Identify which cell holds the provided text, then report its (x, y) central coordinate. 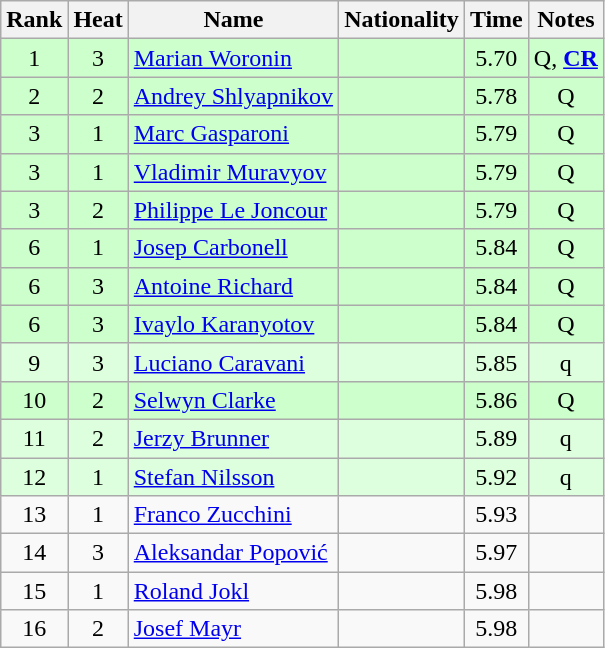
5.89 (496, 438)
13 (34, 515)
5.97 (496, 553)
9 (34, 362)
12 (34, 477)
5.86 (496, 400)
Franco Zucchini (233, 515)
Andrey Shlyapnikov (233, 96)
Antoine Richard (233, 286)
Notes (566, 20)
Marian Woronin (233, 58)
5.85 (496, 362)
14 (34, 553)
Q, CR (566, 58)
Aleksandar Popović (233, 553)
Josep Carbonell (233, 248)
Stefan Nilsson (233, 477)
Heat (98, 20)
5.92 (496, 477)
Rank (34, 20)
Marc Gasparoni (233, 134)
Roland Jokl (233, 591)
Jerzy Brunner (233, 438)
10 (34, 400)
15 (34, 591)
5.78 (496, 96)
5.93 (496, 515)
11 (34, 438)
Nationality (402, 20)
Time (496, 20)
Ivaylo Karanyotov (233, 324)
Selwyn Clarke (233, 400)
Name (233, 20)
Philippe Le Joncour (233, 210)
16 (34, 629)
Vladimir Muravyov (233, 172)
Luciano Caravani (233, 362)
5.70 (496, 58)
Josef Mayr (233, 629)
